Pinpoint the cell where the given text exists, returning its (X, Y) midpoint coordinate. 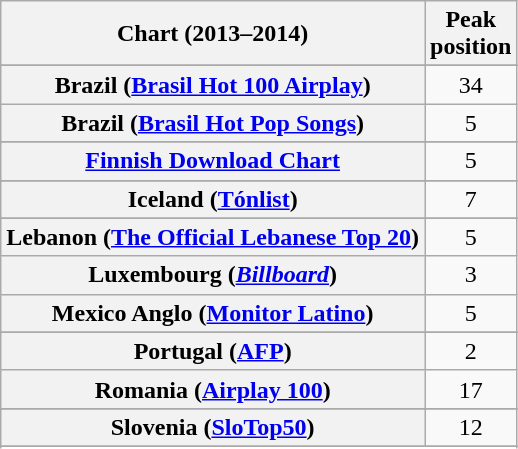
12 (471, 427)
Slovenia (SloTop50) (213, 427)
34 (471, 85)
Peakposition (471, 34)
17 (471, 389)
Romania (Airplay 100) (213, 389)
Brazil (Brasil Hot 100 Airplay) (213, 85)
Portugal (AFP) (213, 351)
2 (471, 351)
3 (471, 275)
Finnish Download Chart (213, 161)
Mexico Anglo (Monitor Latino) (213, 313)
Chart (2013–2014) (213, 34)
7 (471, 199)
Lebanon (The Official Lebanese Top 20) (213, 237)
Brazil (Brasil Hot Pop Songs) (213, 123)
Iceland (Tónlist) (213, 199)
Luxembourg (Billboard) (213, 275)
